For the text-containing cell, return its midpoint in (x, y) coordinate format. 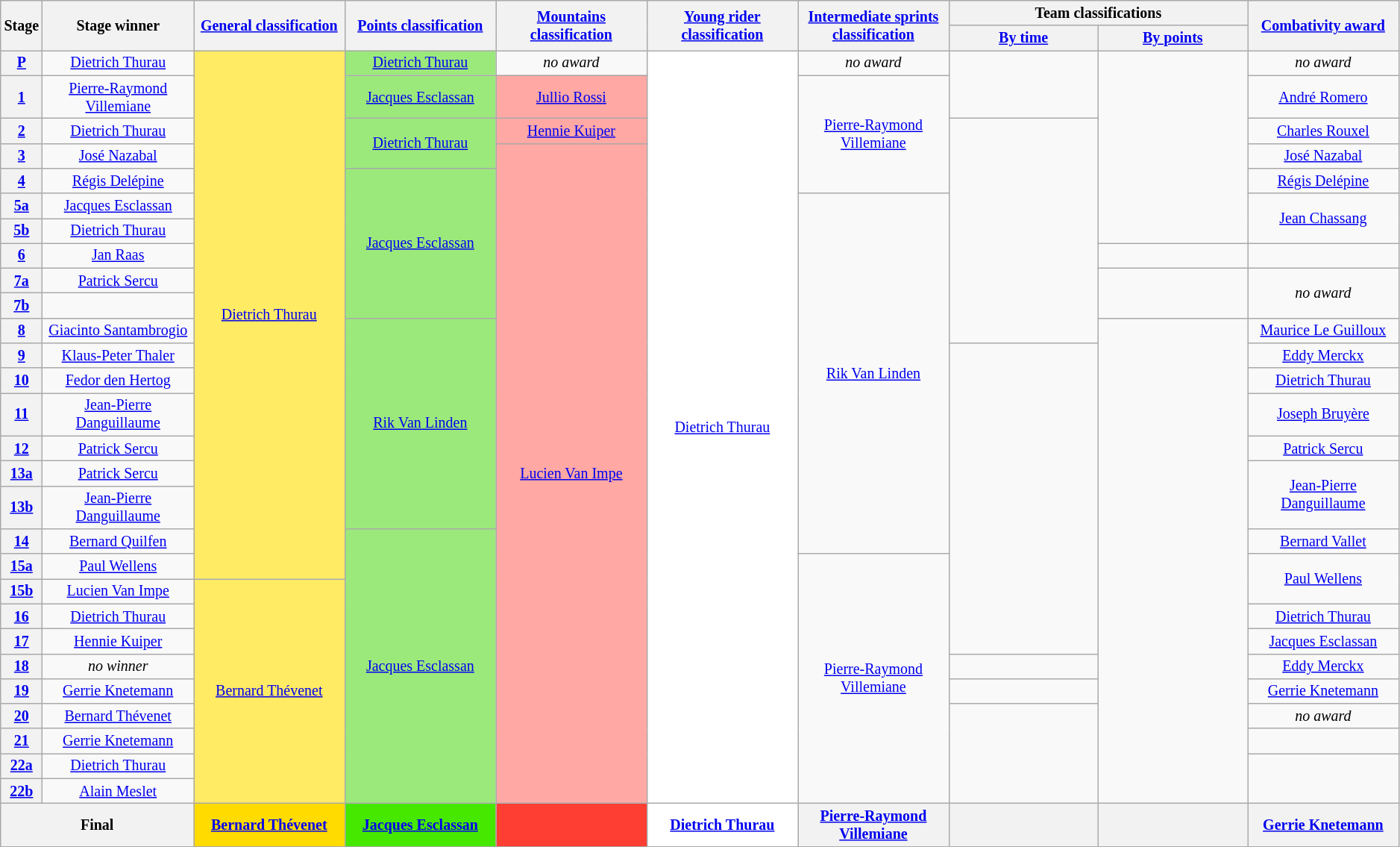
6 (22, 255)
19 (22, 691)
Fedor den Hertog (118, 381)
3 (22, 155)
11 (22, 415)
General classification (270, 25)
Mountains classification (571, 25)
André Romero (1323, 97)
18 (22, 666)
22b (22, 791)
15a (22, 566)
4 (22, 181)
Klaus-Peter Thaler (118, 355)
9 (22, 355)
Stage (22, 25)
Points classification (421, 25)
By time (1023, 39)
Final (97, 825)
Stage winner (118, 25)
7a (22, 281)
P (22, 63)
Bernard Quilfen (118, 542)
Team classifications (1098, 13)
20 (22, 716)
Jan Raas (118, 255)
By points (1173, 39)
17 (22, 642)
Joseph Bruyère (1323, 415)
Combativity award (1323, 25)
14 (22, 542)
Jean Chassang (1323, 218)
2 (22, 131)
10 (22, 381)
Alain Meslet (118, 791)
13b (22, 507)
13a (22, 473)
Bernard Vallet (1323, 542)
1 (22, 97)
Maurice Le Guilloux (1323, 331)
5b (22, 231)
Jullio Rossi (571, 97)
Intermediate sprints classification (874, 25)
22a (22, 766)
15b (22, 591)
12 (22, 449)
Giacinto Santambrogio (118, 331)
5a (22, 206)
Young rider classification (722, 25)
16 (22, 616)
no winner (118, 666)
Charles Rouxel (1323, 131)
7b (22, 306)
8 (22, 331)
21 (22, 742)
